Detect which cell encompasses the target text, then output its (X, Y) center coordinate. 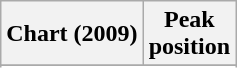
Chart (2009) (72, 34)
Peakposition (189, 34)
